Return the [x, y] coordinate for the center point of the cell that contains the specified text.  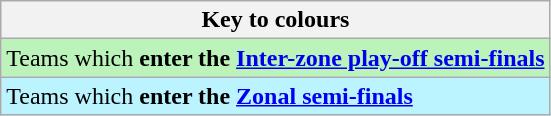
Key to colours [276, 20]
Teams which enter the Inter-zone play-off semi-finals [276, 58]
Teams which enter the Zonal semi-finals [276, 96]
